Locate the cell with the specified text and output its (x, y) center coordinate. 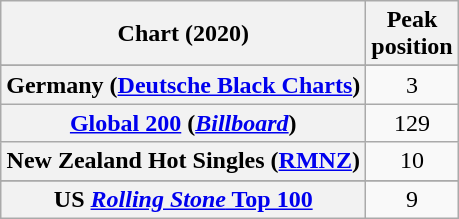
US Rolling Stone Top 100 (184, 199)
129 (412, 123)
New Zealand Hot Singles (RMNZ) (184, 161)
10 (412, 161)
3 (412, 85)
Germany (Deutsche Black Charts) (184, 85)
9 (412, 199)
Peakposition (412, 34)
Global 200 (Billboard) (184, 123)
Chart (2020) (184, 34)
